Pinpoint the cell where the given text exists, returning its (x, y) midpoint coordinate. 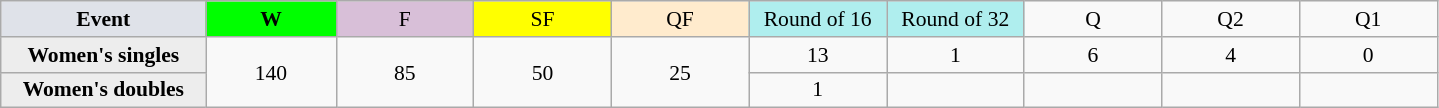
Q1 (1368, 19)
25 (680, 72)
Q2 (1231, 19)
50 (543, 72)
QF (680, 19)
Q (1093, 19)
Women's singles (104, 55)
6 (1093, 55)
Round of 32 (955, 19)
SF (543, 19)
Round of 16 (818, 19)
4 (1231, 55)
F (405, 19)
Event (104, 19)
W (271, 19)
Women's doubles (104, 90)
85 (405, 72)
0 (1368, 55)
13 (818, 55)
140 (271, 72)
